Provide the [X, Y] coordinate of the cell's center where the given text is located.  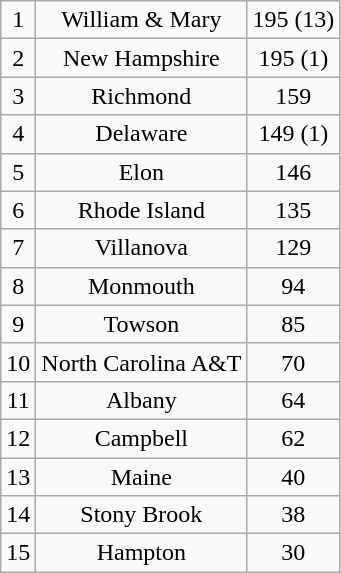
6 [18, 210]
Richmond [142, 96]
2 [18, 58]
13 [18, 477]
Towson [142, 324]
New Hampshire [142, 58]
64 [294, 400]
William & Mary [142, 20]
129 [294, 248]
159 [294, 96]
Rhode Island [142, 210]
Maine [142, 477]
38 [294, 515]
Stony Brook [142, 515]
195 (1) [294, 58]
Delaware [142, 134]
Elon [142, 172]
11 [18, 400]
9 [18, 324]
40 [294, 477]
5 [18, 172]
70 [294, 362]
30 [294, 553]
195 (13) [294, 20]
Hampton [142, 553]
10 [18, 362]
149 (1) [294, 134]
North Carolina A&T [142, 362]
15 [18, 553]
85 [294, 324]
Monmouth [142, 286]
62 [294, 438]
Campbell [142, 438]
135 [294, 210]
4 [18, 134]
146 [294, 172]
7 [18, 248]
12 [18, 438]
Villanova [142, 248]
3 [18, 96]
Albany [142, 400]
1 [18, 20]
94 [294, 286]
8 [18, 286]
14 [18, 515]
